Output the (X, Y) coordinate of the center of the cell containing the given text.  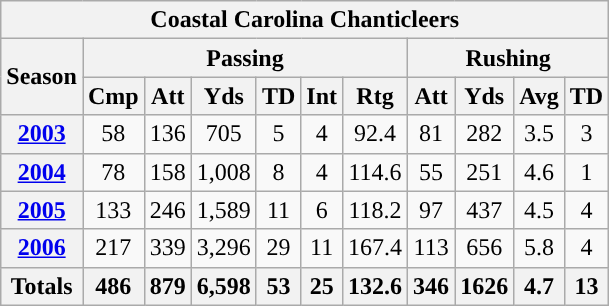
2004 (42, 172)
53 (278, 286)
346 (432, 286)
705 (224, 134)
Passing (244, 58)
Totals (42, 286)
3,296 (224, 248)
97 (432, 210)
1,589 (224, 210)
132.6 (376, 286)
Cmp (113, 96)
4.5 (540, 210)
1,008 (224, 172)
3.5 (540, 134)
81 (432, 134)
282 (484, 134)
246 (168, 210)
Season (42, 77)
58 (113, 134)
Rushing (508, 58)
Int (322, 96)
4.6 (540, 172)
1 (586, 172)
6,598 (224, 286)
3 (586, 134)
25 (322, 286)
5 (278, 134)
114.6 (376, 172)
1626 (484, 286)
55 (432, 172)
5.8 (540, 248)
2005 (42, 210)
113 (432, 248)
158 (168, 172)
167.4 (376, 248)
4.7 (540, 286)
13 (586, 286)
656 (484, 248)
437 (484, 210)
217 (113, 248)
29 (278, 248)
78 (113, 172)
92.4 (376, 134)
879 (168, 286)
118.2 (376, 210)
133 (113, 210)
8 (278, 172)
Avg (540, 96)
Coastal Carolina Chanticleers (305, 20)
6 (322, 210)
Rtg (376, 96)
486 (113, 286)
2006 (42, 248)
251 (484, 172)
2003 (42, 134)
339 (168, 248)
136 (168, 134)
